For the text-containing cell, return its midpoint in (x, y) coordinate format. 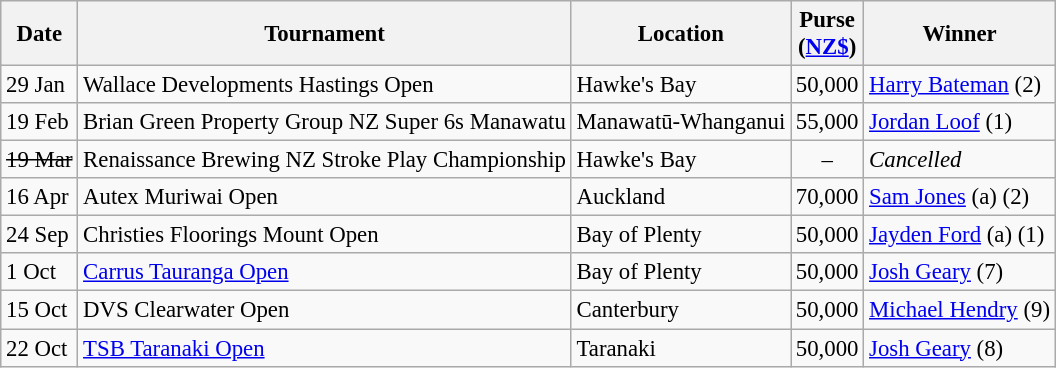
Taranaki (680, 348)
– (828, 160)
24 Sep (40, 235)
Renaissance Brewing NZ Stroke Play Championship (324, 160)
19 Feb (40, 122)
1 Oct (40, 273)
70,000 (828, 197)
Auckland (680, 197)
Josh Geary (8) (960, 348)
16 Apr (40, 197)
Purse(NZ$) (828, 34)
Jordan Loof (1) (960, 122)
Jayden Ford (a) (1) (960, 235)
19 Mar (40, 160)
Location (680, 34)
22 Oct (40, 348)
Date (40, 34)
DVS Clearwater Open (324, 310)
Winner (960, 34)
Carrus Tauranga Open (324, 273)
Michael Hendry (9) (960, 310)
Harry Bateman (2) (960, 85)
Wallace Developments Hastings Open (324, 85)
Autex Muriwai Open (324, 197)
Tournament (324, 34)
Manawatū-Whanganui (680, 122)
15 Oct (40, 310)
55,000 (828, 122)
29 Jan (40, 85)
Canterbury (680, 310)
Sam Jones (a) (2) (960, 197)
Christies Floorings Mount Open (324, 235)
Cancelled (960, 160)
TSB Taranaki Open (324, 348)
Josh Geary (7) (960, 273)
Brian Green Property Group NZ Super 6s Manawatu (324, 122)
